Find where the given text appears and provide that cell's center as [x, y] coordinate. 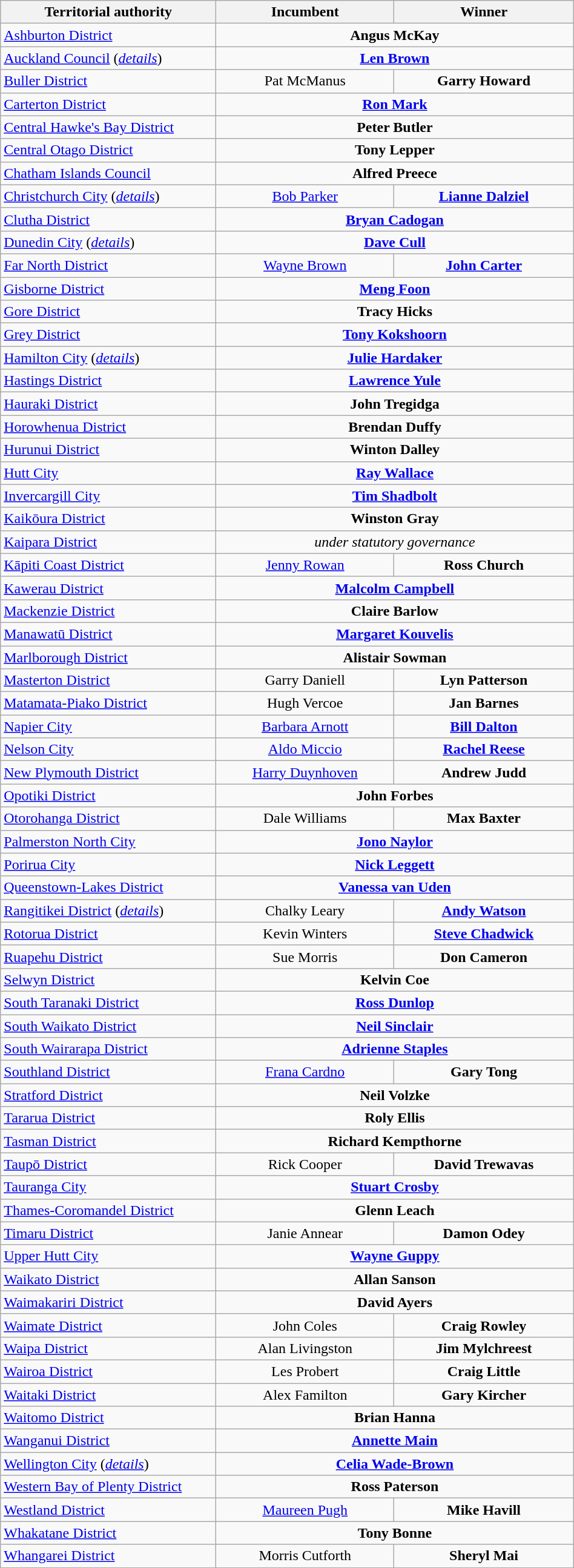
Kawerau District [108, 588]
Julie Hardaker [395, 358]
Invercargill City [108, 496]
Kāpiti Coast District [108, 565]
Winner [484, 12]
Craig Little [484, 1371]
Buller District [108, 81]
Timaru District [108, 1233]
Lianne Dalziel [484, 196]
Bob Parker [305, 196]
Pat McManus [305, 81]
Gore District [108, 312]
Neil Sinclair [395, 1026]
Winston Gray [395, 519]
Bryan Cadogan [395, 219]
Alfred Preece [395, 173]
Annette Main [395, 1441]
Taupō District [108, 1164]
Palmerston North City [108, 842]
Les Probert [305, 1371]
Mackenzie District [108, 611]
Hauraki District [108, 404]
Allan Sanson [395, 1279]
Clutha District [108, 219]
Tasman District [108, 1141]
Waikato District [108, 1279]
Peter Butler [395, 127]
Horowhenua District [108, 427]
Neil Volzke [395, 1095]
Roly Ellis [395, 1118]
Ron Mark [395, 104]
Kaikōura District [108, 519]
Rotorua District [108, 934]
Janie Annear [305, 1233]
Waipa District [108, 1348]
Stratford District [108, 1095]
Lyn Patterson [484, 680]
Kevin Winters [305, 934]
Malcolm Campbell [395, 588]
Hastings District [108, 381]
Ross Church [484, 565]
Masterton District [108, 680]
Chatham Islands Council [108, 173]
Gary Tong [484, 1072]
Mike Havill [484, 1510]
Nelson City [108, 749]
Ray Wallace [395, 473]
Chalky Leary [305, 911]
Sue Morris [305, 957]
Whakatane District [108, 1533]
Don Cameron [484, 957]
Dave Cull [395, 242]
Waimakariri District [108, 1302]
Wanganui District [108, 1441]
Gary Kircher [484, 1394]
Rangitikei District (details) [108, 911]
New Plymouth District [108, 772]
Craig Rowley [484, 1325]
Incumbent [305, 12]
Upper Hutt City [108, 1256]
Alex Familton [305, 1394]
South Wairarapa District [108, 1049]
Vanessa van Uden [395, 888]
Queenstown-Lakes District [108, 888]
John Carter [484, 265]
Grey District [108, 335]
Lawrence Yule [395, 381]
South Waikato District [108, 1026]
Ruapehu District [108, 957]
Rachel Reese [484, 749]
Dunedin City (details) [108, 242]
Morris Cutforth [305, 1556]
Waitomo District [108, 1418]
John Forbes [395, 796]
Damon Odey [484, 1233]
Waimate District [108, 1325]
Hutt City [108, 473]
Alistair Sowman [395, 657]
Central Hawke's Bay District [108, 127]
Otorohanga District [108, 819]
Rick Cooper [305, 1164]
Jenny Rowan [305, 565]
David Ayers [395, 1302]
Winton Dalley [395, 450]
Margaret Kouvelis [395, 634]
Garry Daniell [305, 680]
Frana Cardno [305, 1072]
Whangarei District [108, 1556]
Marlborough District [108, 657]
Waitaki District [108, 1394]
Glenn Leach [395, 1210]
Steve Chadwick [484, 934]
Dale Williams [305, 819]
Napier City [108, 726]
Angus McKay [395, 35]
Richard Kempthorne [395, 1141]
Wayne Guppy [395, 1256]
Kelvin Coe [395, 980]
Tony Kokshoorn [395, 335]
Western Bay of Plenty District [108, 1487]
Jono Naylor [395, 842]
Wairoa District [108, 1371]
Matamata-Piako District [108, 703]
Brendan Duffy [395, 427]
Auckland Council (details) [108, 58]
John Tregidga [395, 404]
Ashburton District [108, 35]
Central Otago District [108, 150]
Meng Foon [395, 289]
Hamilton City (details) [108, 358]
Tony Bonne [395, 1533]
Bill Dalton [484, 726]
Nick Leggett [395, 865]
Hugh Vercoe [305, 703]
David Trewavas [484, 1164]
Christchurch City (details) [108, 196]
Harry Duynhoven [305, 772]
Alan Livingston [305, 1348]
Opotiki District [108, 796]
Stuart Crosby [395, 1187]
Manawatū District [108, 634]
Westland District [108, 1510]
Selwyn District [108, 980]
Andrew Judd [484, 772]
Jan Barnes [484, 703]
Thames-Coromandel District [108, 1210]
Ross Dunlop [395, 1003]
Kaipara District [108, 542]
Ross Paterson [395, 1487]
Tim Shadbolt [395, 496]
Brian Hanna [395, 1418]
Tony Lepper [395, 150]
Hurunui District [108, 450]
Jim Mylchreest [484, 1348]
Gisborne District [108, 289]
John Coles [305, 1325]
Garry Howard [484, 81]
Barbara Arnott [305, 726]
Len Brown [395, 58]
Porirua City [108, 865]
Tararua District [108, 1118]
Tauranga City [108, 1187]
Adrienne Staples [395, 1049]
Max Baxter [484, 819]
Maureen Pugh [305, 1510]
Claire Barlow [395, 611]
Aldo Miccio [305, 749]
Far North District [108, 265]
Andy Watson [484, 911]
South Taranaki District [108, 1003]
Carterton District [108, 104]
under statutory governance [395, 542]
Wayne Brown [305, 265]
Sheryl Mai [484, 1556]
Wellington City (details) [108, 1464]
Celia Wade-Brown [395, 1464]
Southland District [108, 1072]
Territorial authority [108, 12]
Tracy Hicks [395, 312]
